For the text-containing cell, return its midpoint in (X, Y) coordinate format. 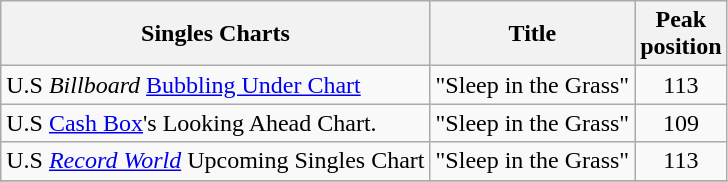
109 (681, 123)
U.S Record World Upcoming Singles Chart (216, 161)
U.S Cash Box's Looking Ahead Chart. (216, 123)
Singles Charts (216, 34)
Title (532, 34)
U.S Billboard Bubbling Under Chart (216, 85)
Peakposition (681, 34)
